Detect which cell encompasses the target text, then output its [x, y] center coordinate. 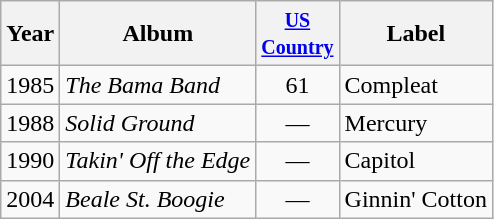
Ginnin' Cotton [416, 199]
Album [158, 34]
Takin' Off the Edge [158, 161]
Label [416, 34]
The Bama Band [158, 85]
Beale St. Boogie [158, 199]
Mercury [416, 123]
61 [298, 85]
1985 [30, 85]
Capitol [416, 161]
Solid Ground [158, 123]
1988 [30, 123]
Year [30, 34]
2004 [30, 199]
US Country [298, 34]
Compleat [416, 85]
1990 [30, 161]
